From the cell containing the given text, extract its center point as (x, y) coordinate. 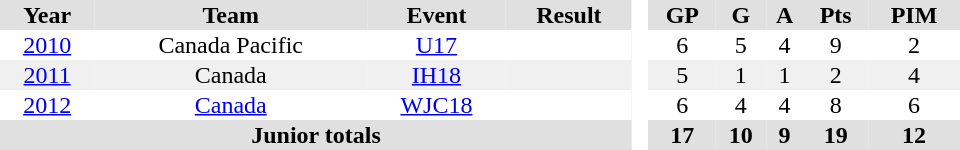
Pts (836, 15)
12 (914, 135)
Event (436, 15)
U17 (436, 45)
WJC18 (436, 105)
Result (569, 15)
Team (230, 15)
2012 (47, 105)
PIM (914, 15)
8 (836, 105)
GP (682, 15)
10 (741, 135)
IH18 (436, 75)
19 (836, 135)
2011 (47, 75)
Canada Pacific (230, 45)
Year (47, 15)
A (785, 15)
Junior totals (316, 135)
G (741, 15)
17 (682, 135)
2010 (47, 45)
